Detect which cell encompasses the target text, then output its (X, Y) center coordinate. 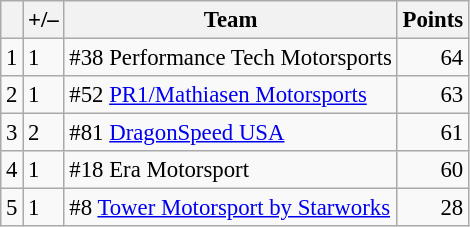
#52 PR1/Mathiasen Motorsports (230, 95)
#18 Era Motorsport (230, 170)
Team (230, 20)
61 (432, 133)
3 (12, 133)
+/– (44, 20)
28 (432, 208)
#81 DragonSpeed USA (230, 133)
63 (432, 95)
5 (12, 208)
64 (432, 58)
4 (12, 170)
#8 Tower Motorsport by Starworks (230, 208)
Points (432, 20)
60 (432, 170)
#38 Performance Tech Motorsports (230, 58)
